Detect which cell encompasses the target text, then output its [x, y] center coordinate. 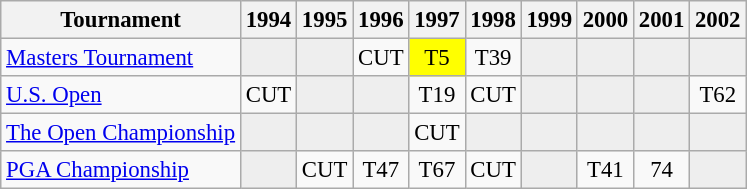
T47 [381, 170]
1997 [437, 20]
1999 [549, 20]
T5 [437, 58]
2001 [661, 20]
PGA Championship [121, 170]
Masters Tournament [121, 58]
T41 [605, 170]
T62 [718, 95]
Tournament [121, 20]
1995 [325, 20]
74 [661, 170]
2000 [605, 20]
T19 [437, 95]
1998 [493, 20]
1996 [381, 20]
U.S. Open [121, 95]
2002 [718, 20]
1994 [268, 20]
The Open Championship [121, 133]
T67 [437, 170]
T39 [493, 58]
